Output the (X, Y) coordinate of the center of the cell containing the given text.  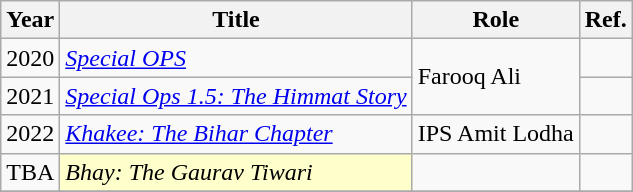
Farooq Ali (496, 77)
2022 (30, 134)
Special OPS (236, 58)
2020 (30, 58)
Title (236, 20)
Ref. (606, 20)
Role (496, 20)
Bhay: The Gaurav Tiwari (236, 172)
IPS Amit Lodha (496, 134)
Special Ops 1.5: The Himmat Story (236, 96)
Year (30, 20)
TBA (30, 172)
Khakee: The Bihar Chapter (236, 134)
2021 (30, 96)
